Find where the given text appears and provide that cell's center as (x, y) coordinate. 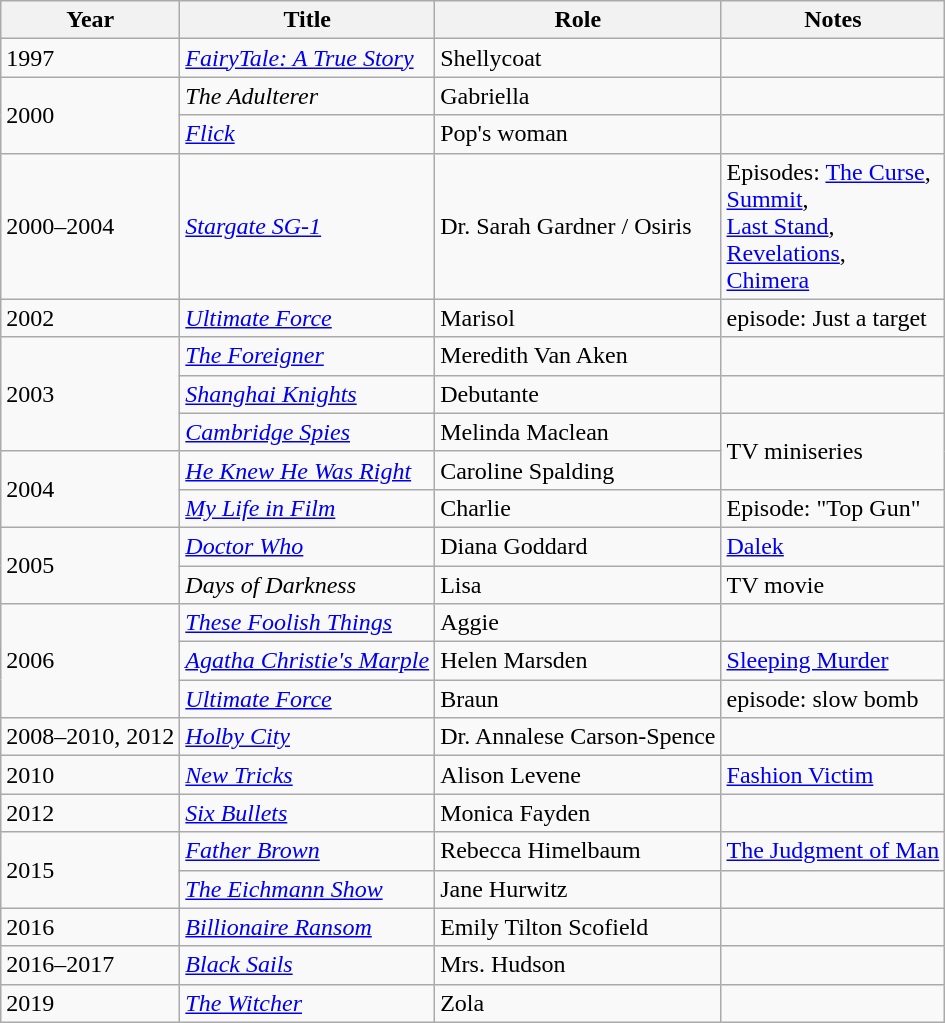
Billionaire Ransom (308, 927)
Alison Levene (578, 775)
Melinda Maclean (578, 432)
Diana Goddard (578, 546)
Episodes: The Curse, Summit, Last Stand, Revelations, Chimera (833, 226)
Doctor Who (308, 546)
Pop's woman (578, 134)
Caroline Spalding (578, 470)
Dalek (833, 546)
episode: Just a target (833, 318)
The Foreigner (308, 356)
Agatha Christie's Marple (308, 661)
New Tricks (308, 775)
Flick (308, 134)
2015 (90, 870)
2002 (90, 318)
Monica Fayden (578, 813)
Mrs. Hudson (578, 965)
Black Sails (308, 965)
2016 (90, 927)
Braun (578, 699)
2016–2017 (90, 965)
My Life in Film (308, 508)
Six Bullets (308, 813)
The Adulterer (308, 96)
The Judgment of Man (833, 851)
Aggie (578, 623)
FairyTale: A True Story (308, 58)
Lisa (578, 585)
Shellycoat (578, 58)
2000–2004 (90, 226)
Holby City (308, 737)
Emily Tilton Scofield (578, 927)
Rebecca Himelbaum (578, 851)
Helen Marsden (578, 661)
Father Brown (308, 851)
2003 (90, 394)
Cambridge Spies (308, 432)
These Foolish Things (308, 623)
Gabriella (578, 96)
Meredith Van Aken (578, 356)
He Knew He Was Right (308, 470)
TV miniseries (833, 451)
Zola (578, 1003)
Episode: "Top Gun" (833, 508)
Debutante (578, 394)
Notes (833, 20)
2000 (90, 115)
Year (90, 20)
2006 (90, 661)
The Eichmann Show (308, 889)
2008–2010, 2012 (90, 737)
Stargate SG-1 (308, 226)
Sleeping Murder (833, 661)
Dr. Sarah Gardner / Osiris (578, 226)
Days of Darkness (308, 585)
Jane Hurwitz (578, 889)
episode: slow bomb (833, 699)
2010 (90, 775)
Charlie (578, 508)
Dr. Annalese Carson-Spence (578, 737)
2004 (90, 489)
Title (308, 20)
2019 (90, 1003)
1997 (90, 58)
Role (578, 20)
Marisol (578, 318)
Shanghai Knights (308, 394)
2005 (90, 565)
TV movie (833, 585)
2012 (90, 813)
The Witcher (308, 1003)
Fashion Victim (833, 775)
